Capture the cell that displays the provided text and extract its [X, Y] central coordinate. 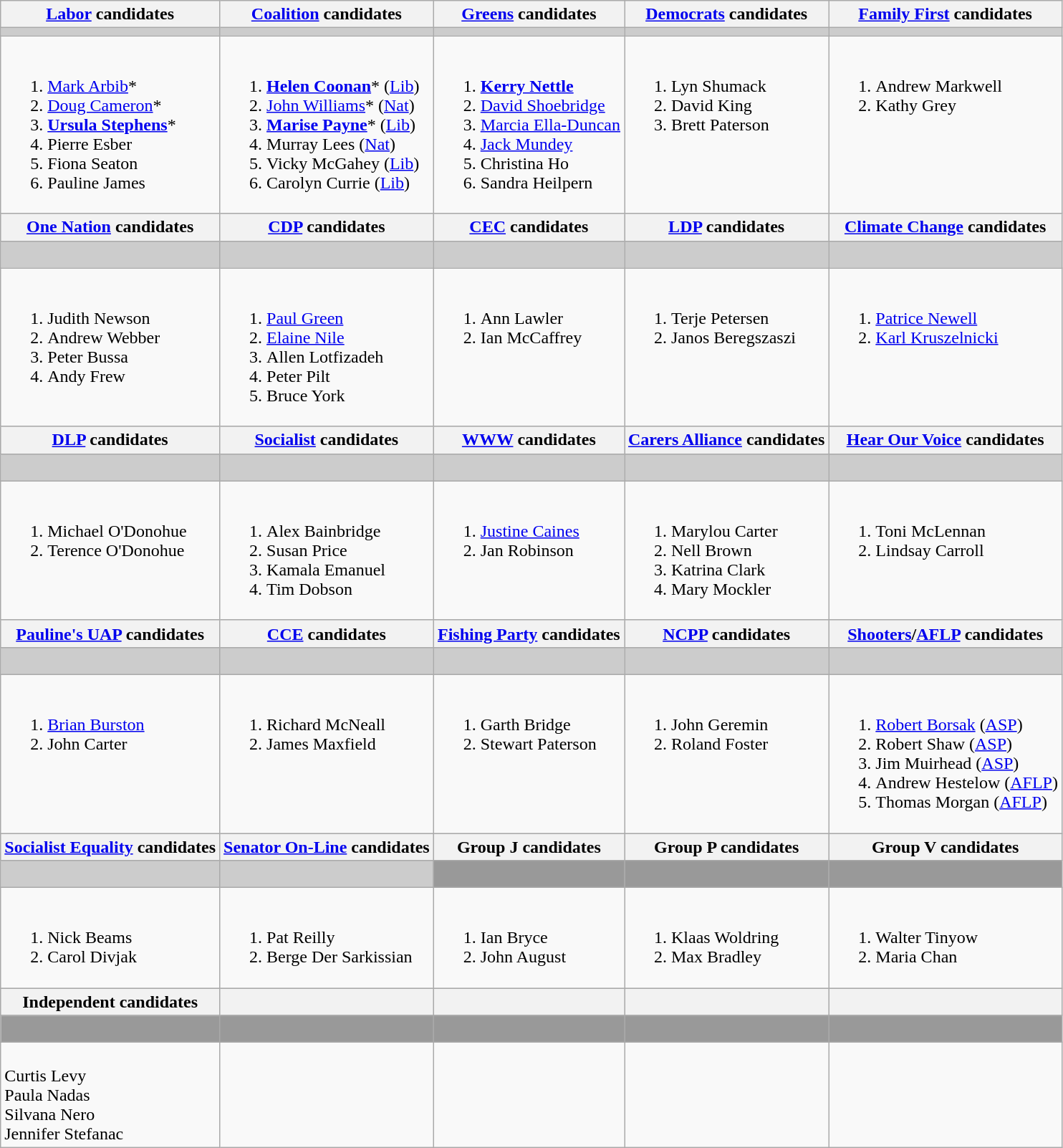
LDP candidates [726, 227]
Helen Coonan* (Lib)John Williams* (Nat)Marise Payne* (Lib)Murray Lees (Nat)Vicky McGahey (Lib)Carolyn Currie (Lib) [327, 125]
Kerry NettleDavid ShoebridgeMarcia Ella-DuncanJack MundeyChristina HoSandra Heilpern [529, 125]
John GereminRoland Foster [726, 754]
Ann LawlerIan McCaffrey [529, 347]
Richard McNeallJames Maxfield [327, 754]
Robert Borsak (ASP)Robert Shaw (ASP)Jim Muirhead (ASP)Andrew Hestelow (AFLP)Thomas Morgan (AFLP) [946, 754]
Patrice NewellKarl Kruszelnicki [946, 347]
Ian BryceJohn August [529, 938]
CCE candidates [327, 633]
Curtis Levy Paula Nadas Silvana Nero Jennifer Stefanac [110, 1095]
Socialist Equality candidates [110, 846]
Michael O'DonohueTerence O'Donohue [110, 550]
Coalition candidates [327, 14]
Terje PetersenJanos Beregszaszi [726, 347]
Alex BainbridgeSusan PriceKamala EmanuelTim Dobson [327, 550]
CEC candidates [529, 227]
Pat ReillyBerge Der Sarkissian [327, 938]
Paul GreenElaine NileAllen LotfizadehPeter PiltBruce York [327, 347]
Marylou CarterNell BrownKatrina ClarkMary Mockler [726, 550]
One Nation candidates [110, 227]
WWW candidates [529, 440]
Garth BridgeStewart Paterson [529, 754]
NCPP candidates [726, 633]
Judith NewsonAndrew WebberPeter BussaAndy Frew [110, 347]
Shooters/AFLP candidates [946, 633]
Group J candidates [529, 846]
Fishing Party candidates [529, 633]
Toni McLennanLindsay Carroll [946, 550]
Family First candidates [946, 14]
Nick BeamsCarol Divjak [110, 938]
Group P candidates [726, 846]
Independent candidates [110, 1002]
Andrew MarkwellKathy Grey [946, 125]
Pauline's UAP candidates [110, 633]
Justine CainesJan Robinson [529, 550]
Brian BurstonJohn Carter [110, 754]
Lyn ShumackDavid KingBrett Paterson [726, 125]
Senator On-Line candidates [327, 846]
Labor candidates [110, 14]
Democrats candidates [726, 14]
Climate Change candidates [946, 227]
Socialist candidates [327, 440]
Klaas WoldringMax Bradley [726, 938]
Carers Alliance candidates [726, 440]
Mark Arbib*Doug Cameron*Ursula Stephens*Pierre EsberFiona SeatonPauline James [110, 125]
Walter TinyowMaria Chan [946, 938]
Group V candidates [946, 846]
Hear Our Voice candidates [946, 440]
DLP candidates [110, 440]
Greens candidates [529, 14]
CDP candidates [327, 227]
